Find where the given text appears and provide that cell's center as (X, Y) coordinate. 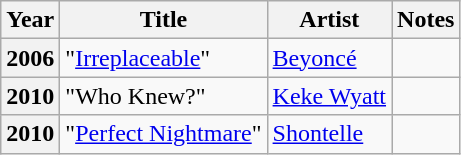
Year (30, 20)
Title (164, 20)
2006 (30, 58)
Shontelle (329, 134)
Beyoncé (329, 58)
Notes (426, 20)
"Irreplaceable" (164, 58)
"Who Knew?" (164, 96)
Keke Wyatt (329, 96)
"Perfect Nightmare" (164, 134)
Artist (329, 20)
